Return the (x, y) coordinate for the center point of the cell that contains the specified text.  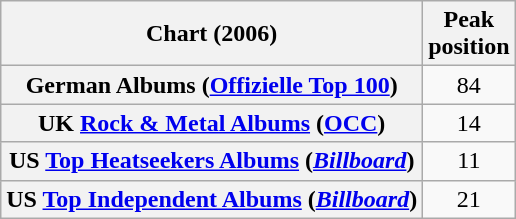
US Top Independent Albums (Billboard) (212, 199)
14 (469, 123)
US Top Heatseekers Albums (Billboard) (212, 161)
21 (469, 199)
84 (469, 85)
German Albums (Offizielle Top 100) (212, 85)
UK Rock & Metal Albums (OCC) (212, 123)
Chart (2006) (212, 34)
11 (469, 161)
Peakposition (469, 34)
